Identify which cell holds the provided text, then report its (x, y) central coordinate. 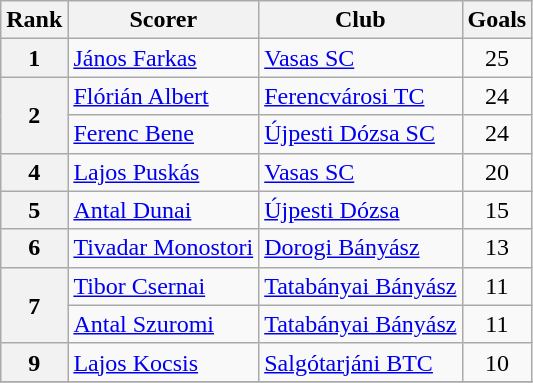
Lajos Puskás (164, 172)
Antal Szuromi (164, 324)
2 (34, 115)
Salgótarjáni BTC (360, 362)
25 (497, 58)
Tivadar Monostori (164, 248)
Dorogi Bányász (360, 248)
Club (360, 20)
Goals (497, 20)
János Farkas (164, 58)
10 (497, 362)
Ferenc Bene (164, 134)
1 (34, 58)
Újpesti Dózsa SC (360, 134)
Scorer (164, 20)
Újpesti Dózsa (360, 210)
6 (34, 248)
Flórián Albert (164, 96)
9 (34, 362)
Ferencvárosi TC (360, 96)
Rank (34, 20)
20 (497, 172)
13 (497, 248)
Tibor Csernai (164, 286)
4 (34, 172)
15 (497, 210)
Antal Dunai (164, 210)
7 (34, 305)
5 (34, 210)
Lajos Kocsis (164, 362)
